Find where the given text appears and provide that cell's center as (x, y) coordinate. 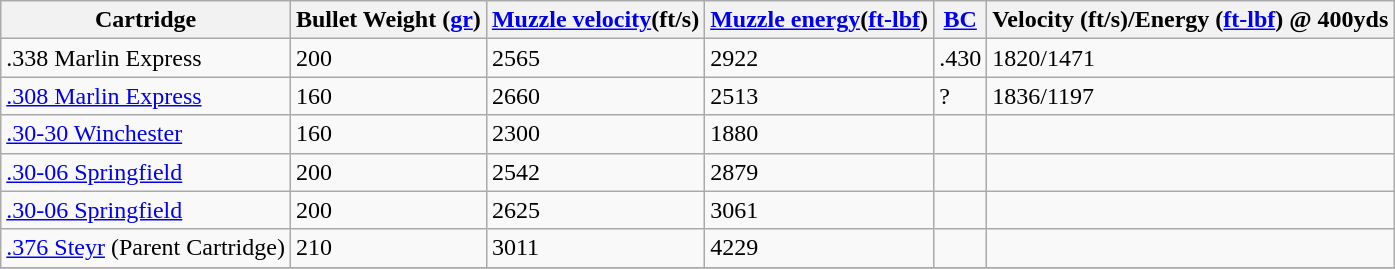
3061 (820, 210)
210 (388, 248)
? (960, 96)
2542 (595, 172)
1836/1197 (1190, 96)
2300 (595, 134)
2922 (820, 58)
Cartridge (146, 20)
2879 (820, 172)
Velocity (ft/s)/Energy (ft-lbf) @ 400yds (1190, 20)
.30-30 Winchester (146, 134)
Muzzle energy(ft-lbf) (820, 20)
Muzzle velocity(ft/s) (595, 20)
4229 (820, 248)
1820/1471 (1190, 58)
2565 (595, 58)
Bullet Weight (gr) (388, 20)
.338 Marlin Express (146, 58)
.308 Marlin Express (146, 96)
2513 (820, 96)
1880 (820, 134)
2625 (595, 210)
.376 Steyr (Parent Cartridge) (146, 248)
2660 (595, 96)
3011 (595, 248)
BC (960, 20)
.430 (960, 58)
